Extract the (X, Y) coordinate from the center of the cell holding the provided text.  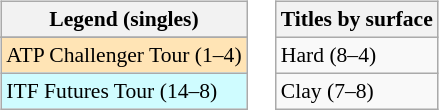
Hard (8–4) (357, 55)
Titles by surface (357, 20)
ITF Futures Tour (14–8) (124, 91)
Legend (singles) (124, 20)
Clay (7–8) (357, 91)
ATP Challenger Tour (1–4) (124, 55)
